From the cell containing the given text, extract its center point as (x, y) coordinate. 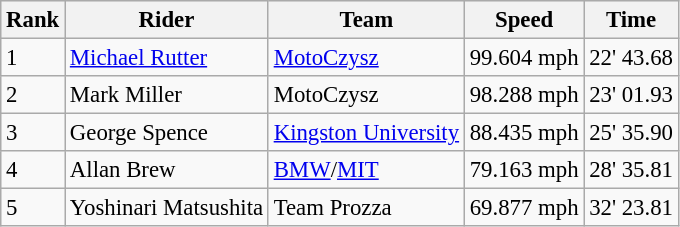
1 (33, 58)
22' 43.68 (631, 58)
23' 01.93 (631, 95)
Kingston University (366, 133)
Speed (524, 20)
2 (33, 95)
25' 35.90 (631, 133)
Team Prozza (366, 208)
Team (366, 20)
88.435 mph (524, 133)
32' 23.81 (631, 208)
4 (33, 170)
Time (631, 20)
28' 35.81 (631, 170)
Yoshinari Matsushita (167, 208)
5 (33, 208)
Rank (33, 20)
BMW/MIT (366, 170)
Allan Brew (167, 170)
Mark Miller (167, 95)
99.604 mph (524, 58)
3 (33, 133)
Rider (167, 20)
69.877 mph (524, 208)
George Spence (167, 133)
79.163 mph (524, 170)
98.288 mph (524, 95)
Michael Rutter (167, 58)
